Output the [X, Y] coordinate of the center of the cell containing the given text.  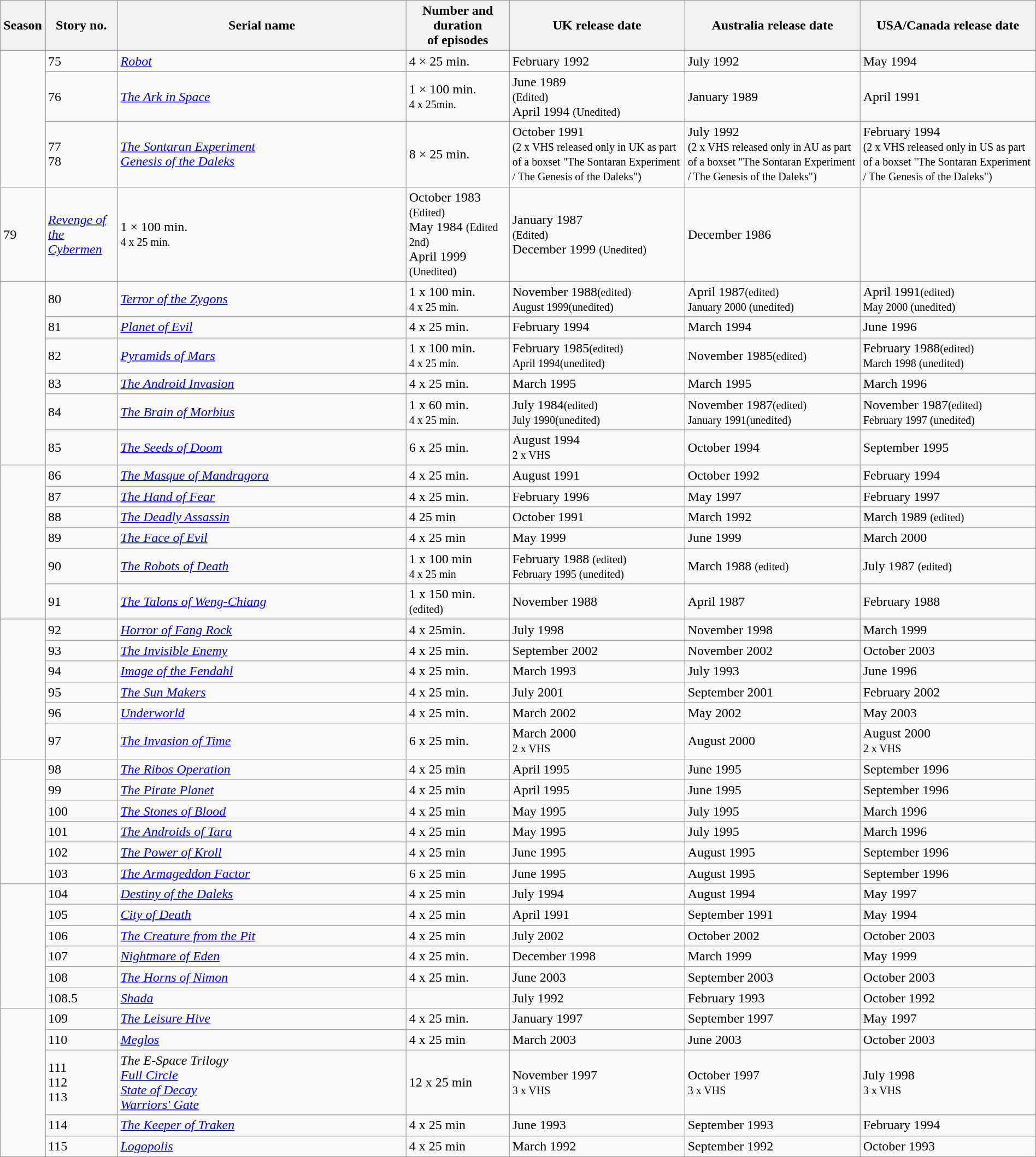
March 20002 x VHS [597, 741]
90 [81, 566]
98 [81, 769]
Number and durationof episodes [458, 26]
July 19983 x VHS [947, 1083]
September 2002 [597, 651]
The Armageddon Factor [262, 873]
October 1991 [597, 517]
1 x 60 min.4 x 25 min. [458, 412]
104 [81, 894]
The Pirate Planet [262, 790]
108.5 [81, 998]
1 x 100 min4 x 25 min [458, 566]
The Talons of Weng-Chiang [262, 602]
September 1991 [773, 915]
August 1991 [597, 475]
January 1997 [597, 1019]
89 [81, 538]
November 1998 [773, 630]
114 [81, 1125]
85 [81, 447]
July 1992 (2 x VHS released only in AU as part of a boxset "The Sontaran Experiment / The Genesis of the Daleks") [773, 154]
September 1997 [773, 1019]
June 1989(Edited)April 1994 (Unedited) [597, 97]
October 2002 [773, 936]
Underworld [262, 713]
The Android Invasion [262, 383]
The Ark in Space [262, 97]
80 [81, 299]
USA/Canada release date [947, 26]
88 [81, 517]
75 [81, 61]
March 1988 (edited) [773, 566]
October 1993 [947, 1146]
March 2003 [597, 1040]
March 1994 [773, 327]
September 1995 [947, 447]
March 1989 (edited) [947, 517]
93 [81, 651]
January 1989 [773, 97]
1 × 100 min.4 x 25 min. [262, 234]
The Deadly Assassin [262, 517]
September 1993 [773, 1125]
August 19942 x VHS [597, 447]
July 1987 (edited) [947, 566]
Image of the Fendahl [262, 671]
106 [81, 936]
UK release date [597, 26]
The Invasion of Time [262, 741]
March 2002 [597, 713]
April 1991(edited)May 2000 (unedited) [947, 299]
February 1994 (2 x VHS released only in US as part of a boxset "The Sontaran Experiment / The Genesis of the Daleks") [947, 154]
99 [81, 790]
103 [81, 873]
February 1985(edited)April 1994(unedited) [597, 355]
12 x 25 min [458, 1083]
November 1987(edited)January 1991(unedited) [773, 412]
February 1988(edited)March 1998 (unedited) [947, 355]
Nightmare of Eden [262, 957]
The Face of Evil [262, 538]
February 1988 [947, 602]
May 2003 [947, 713]
111112113 [81, 1083]
August 1994 [773, 894]
6 x 25 min [458, 873]
April 1987 [773, 602]
The Power of Kroll [262, 852]
86 [81, 475]
Logopolis [262, 1146]
February 1992 [597, 61]
October 1991(2 x VHS released only in UK as part of a boxset "The Sontaran Experiment / The Genesis of the Daleks") [597, 154]
February 1997 [947, 497]
110 [81, 1040]
96 [81, 713]
The Stones of Blood [262, 811]
May 2002 [773, 713]
108 [81, 977]
The E-Space TrilogyFull CircleState of DecayWarriors' Gate [262, 1083]
4 25 min [458, 517]
81 [81, 327]
76 [81, 97]
October 19973 x VHS [773, 1083]
The Brain of Morbius [262, 412]
115 [81, 1146]
November 2002 [773, 651]
Destiny of the Daleks [262, 894]
July 1984(edited)July 1990(unedited) [597, 412]
The Androids of Tara [262, 831]
The Masque of Mandragora [262, 475]
The Invisible Enemy [262, 651]
Robot [262, 61]
September 2003 [773, 977]
November 1988(edited)August 1999(unedited) [597, 299]
105 [81, 915]
1 x 150 min. (edited) [458, 602]
Season [23, 26]
Horror of Fang Rock [262, 630]
August 20002 x VHS [947, 741]
95 [81, 692]
September 1992 [773, 1146]
September 2001 [773, 692]
December 1986 [773, 234]
92 [81, 630]
November 19973 x VHS [597, 1083]
83 [81, 383]
February 2002 [947, 692]
June 1999 [773, 538]
The Robots of Death [262, 566]
July 2001 [597, 692]
The Leisure Hive [262, 1019]
July 1994 [597, 894]
July 1993 [773, 671]
March 1993 [597, 671]
8 × 25 min. [458, 154]
84 [81, 412]
4 x 25min. [458, 630]
The Sun Makers [262, 692]
97 [81, 741]
July 1998 [597, 630]
100 [81, 811]
4 × 25 min. [458, 61]
April 1987(edited)January 2000 (unedited) [773, 299]
Shada [262, 998]
79 [23, 234]
1 × 100 min.4 x 25min. [458, 97]
The Ribos Operation [262, 769]
October 1994 [773, 447]
101 [81, 831]
February 1996 [597, 497]
The Creature from the Pit [262, 936]
December 1998 [597, 957]
Serial name [262, 26]
July 2002 [597, 936]
Planet of Evil [262, 327]
March 2000 [947, 538]
94 [81, 671]
Meglos [262, 1040]
The Seeds of Doom [262, 447]
Revenge of the Cybermen [81, 234]
The Keeper of Traken [262, 1125]
June 1993 [597, 1125]
82 [81, 355]
107 [81, 957]
87 [81, 497]
February 1988 (edited)February 1995 (unedited) [597, 566]
Terror of the Zygons [262, 299]
The Hand of Fear [262, 497]
November 1987(edited)February 1997 (unedited) [947, 412]
August 2000 [773, 741]
7778 [81, 154]
January 1987(Edited)December 1999 (Unedited) [597, 234]
City of Death [262, 915]
Story no. [81, 26]
February 1993 [773, 998]
October 1983(Edited)May 1984 (Edited 2nd)April 1999 (Unedited) [458, 234]
Pyramids of Mars [262, 355]
The Sontaran ExperimentGenesis of the Daleks [262, 154]
91 [81, 602]
102 [81, 852]
November 1988 [597, 602]
Australia release date [773, 26]
The Horns of Nimon [262, 977]
November 1985(edited) [773, 355]
109 [81, 1019]
